Locate the cell with the specified text and output its (X, Y) center coordinate. 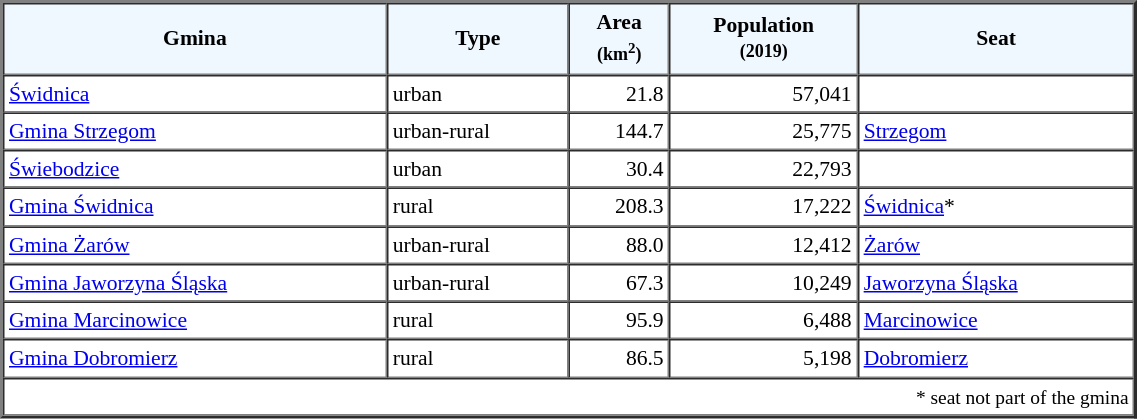
57,041 (764, 93)
Population(2019) (764, 38)
Gmina Świdnica (195, 207)
144.7 (620, 131)
6,488 (764, 321)
Seat (996, 38)
21.8 (620, 93)
Jaworzyna Śląska (996, 283)
Gmina Marcinowice (195, 321)
12,412 (764, 245)
30.4 (620, 169)
25,775 (764, 131)
Dobromierz (996, 359)
Gmina Jaworzyna Śląska (195, 283)
17,222 (764, 207)
Świdnica* (996, 207)
208.3 (620, 207)
Gmina Żarów (195, 245)
88.0 (620, 245)
Marcinowice (996, 321)
* seat not part of the gmina (569, 396)
86.5 (620, 359)
Gmina Dobromierz (195, 359)
67.3 (620, 283)
10,249 (764, 283)
5,198 (764, 359)
95.9 (620, 321)
Gmina Strzegom (195, 131)
Gmina (195, 38)
Świdnica (195, 93)
Strzegom (996, 131)
Area(km2) (620, 38)
Świebodzice (195, 169)
22,793 (764, 169)
Żarów (996, 245)
Type (478, 38)
